Extract the [X, Y] coordinate from the center of the cell holding the provided text.  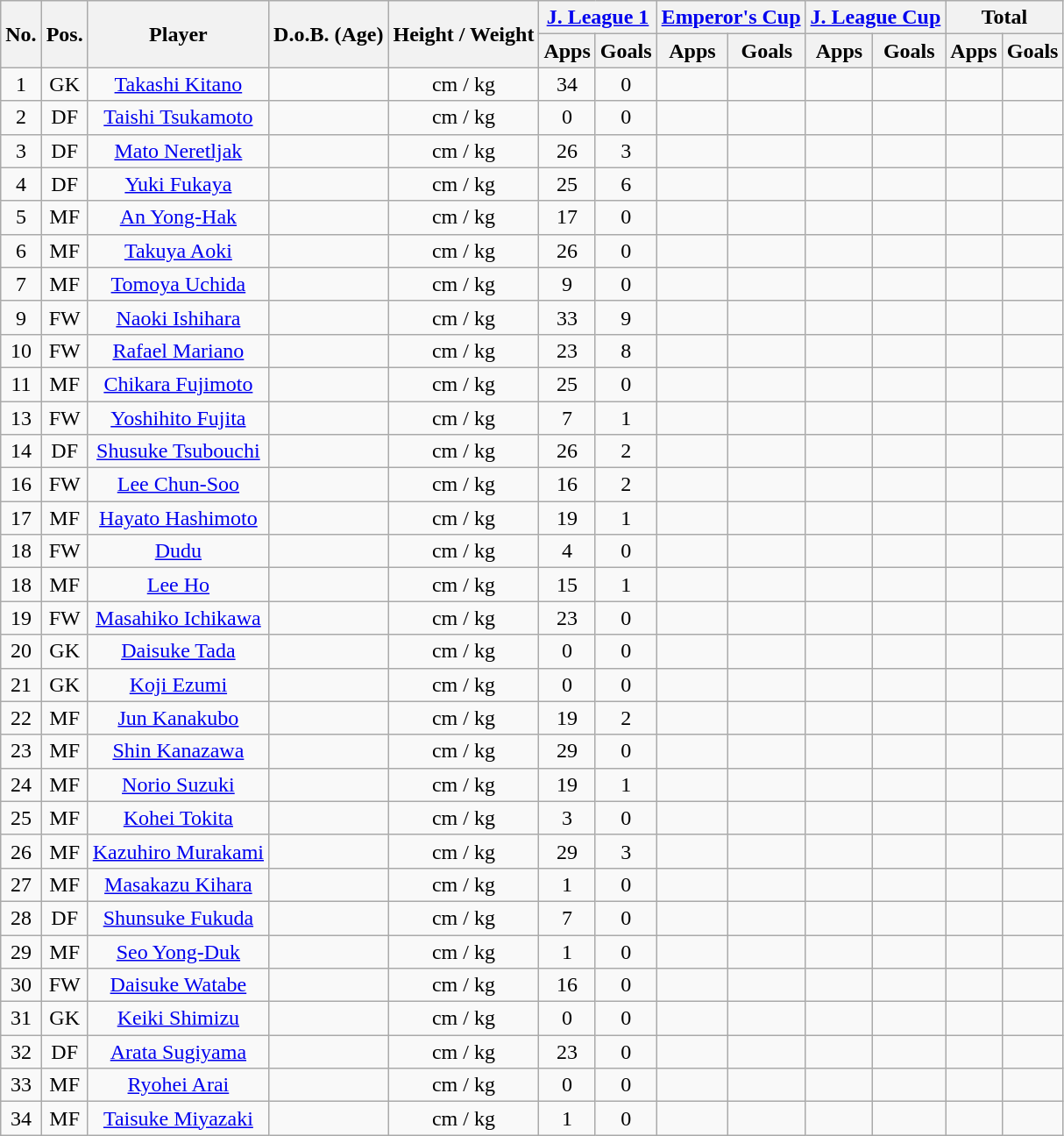
Tomoya Uchida [178, 284]
32 [21, 1052]
5 [21, 217]
Rafael Mariano [178, 351]
22 [21, 718]
20 [21, 651]
Seo Yong-Duk [178, 951]
24 [21, 785]
Player [178, 34]
Takashi Kitano [178, 84]
Daisuke Watabe [178, 985]
Lee Chun-Soo [178, 485]
Dudu [178, 551]
15 [567, 585]
Masakazu Kihara [178, 884]
Emperor's Cup [731, 18]
Yoshihito Fujita [178, 418]
Hayato Hashimoto [178, 518]
11 [21, 384]
No. [21, 34]
21 [21, 685]
10 [21, 351]
31 [21, 1019]
Taisuke Miyazaki [178, 1118]
Koji Ezumi [178, 685]
Shin Kanazawa [178, 751]
27 [21, 884]
Jun Kanakubo [178, 718]
Lee Ho [178, 585]
Pos. [65, 34]
Shusuke Tsubouchi [178, 451]
14 [21, 451]
Norio Suzuki [178, 785]
J. League Cup [876, 18]
Chikara Fujimoto [178, 384]
30 [21, 985]
Height / Weight [464, 34]
J. League 1 [598, 18]
D.o.B. (Age) [329, 34]
28 [21, 918]
8 [626, 351]
Kazuhiro Murakami [178, 851]
Takuya Aoki [178, 251]
Ryohei Arai [178, 1085]
Yuki Fukaya [178, 184]
Mato Neretljak [178, 151]
Daisuke Tada [178, 651]
An Yong-Hak [178, 217]
Total [1004, 18]
Kohei Tokita [178, 818]
Arata Sugiyama [178, 1052]
Taishi Tsukamoto [178, 117]
Keiki Shimizu [178, 1019]
13 [21, 418]
Naoki Ishihara [178, 317]
Masahiko Ichikawa [178, 618]
Shunsuke Fukuda [178, 918]
